Extract the [x, y] coordinate from the center of the cell holding the provided text.  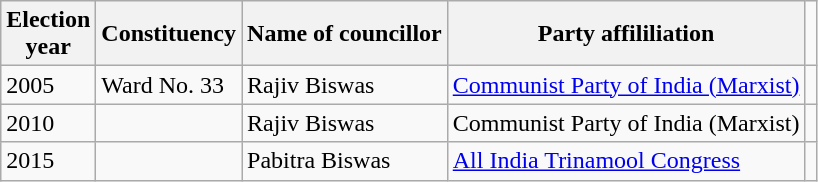
2005 [48, 85]
Election year [48, 34]
Ward No. 33 [169, 85]
Party affililiation [626, 34]
2010 [48, 123]
2015 [48, 161]
All India Trinamool Congress [626, 161]
Name of councillor [345, 34]
Constituency [169, 34]
Pabitra Biswas [345, 161]
